Search for the cell housing the specified text and yield its (X, Y) center coordinate. 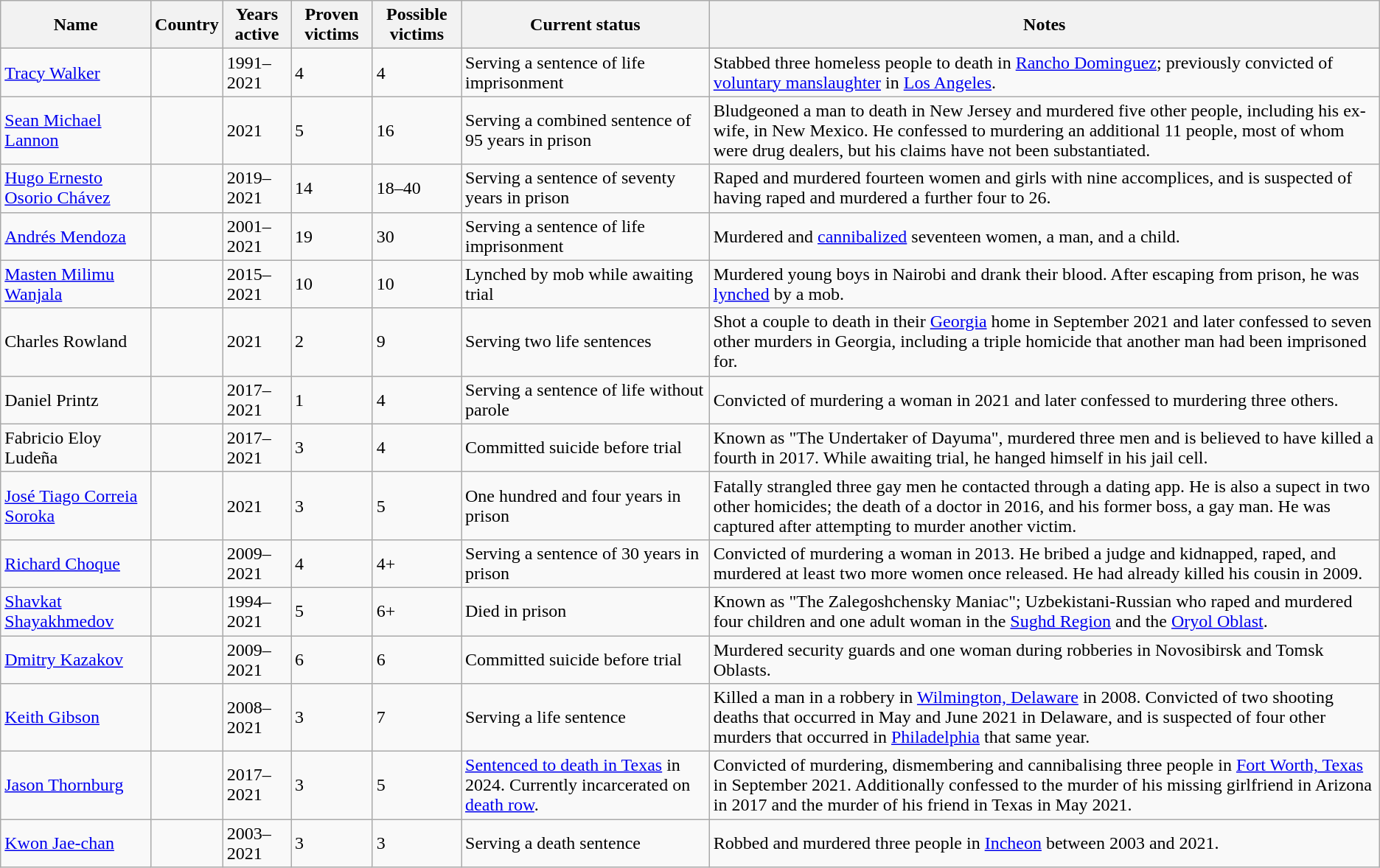
2008–2021 (257, 718)
2019–2021 (257, 189)
Masten Milimu Wanjala (76, 284)
Name (76, 25)
Richard Choque (76, 563)
Years active (257, 25)
Serving a death sentence (585, 843)
Sean Michael Lannon (76, 130)
Keith Gibson (76, 718)
Serving a sentence of 30 years in prison (585, 563)
6+ (417, 612)
9 (417, 342)
16 (417, 130)
Fabricio Eloy Ludeña (76, 448)
Shavkat Shayakhmedov (76, 612)
Raped and murdered fourteen women and girls with nine accomplices, and is suspected of having raped and murdered a further four to 26. (1044, 189)
Lynched by mob while awaiting trial (585, 284)
Hugo Ernesto Osorio Chávez (76, 189)
Jason Thornburg (76, 785)
14 (332, 189)
Sentenced to death in Texas in 2024. Currently incarcerated on death row. (585, 785)
Kwon Jae-chan (76, 843)
Proven victims (332, 25)
Robbed and murdered three people in Incheon between 2003 and 2021. (1044, 843)
One hundred and four years in prison (585, 505)
4+ (417, 563)
Charles Rowland (76, 342)
2001–2021 (257, 236)
Stabbed three homeless people to death in Rancho Dominguez; previously convicted of voluntary manslaughter in Los Angeles. (1044, 72)
Daniel Printz (76, 399)
Serving two life sentences (585, 342)
18–40 (417, 189)
Died in prison (585, 612)
Dmitry Kazakov (76, 659)
Country (187, 25)
Serving a sentence of life without parole (585, 399)
José Tiago Correia Soroka (76, 505)
Convicted of murdering a woman in 2021 and later confessed to murdering three others. (1044, 399)
Notes (1044, 25)
Murdered and cannibalized seventeen women, a man, and a child. (1044, 236)
1 (332, 399)
Tracy Walker (76, 72)
Andrés Mendoza (76, 236)
Serving a life sentence (585, 718)
1994–2021 (257, 612)
Serving a combined sentence of 95 years in prison (585, 130)
19 (332, 236)
30 (417, 236)
1991–2021 (257, 72)
Possible victims (417, 25)
2003–2021 (257, 843)
Serving a sentence of seventy years in prison (585, 189)
Current status (585, 25)
2 (332, 342)
7 (417, 718)
Murdered young boys in Nairobi and drank their blood. After escaping from prison, he was lynched by a mob. (1044, 284)
2015–2021 (257, 284)
Murdered security guards and one woman during robberies in Novosibirsk and Tomsk Oblasts. (1044, 659)
